Capture the cell that displays the provided text and extract its [X, Y] central coordinate. 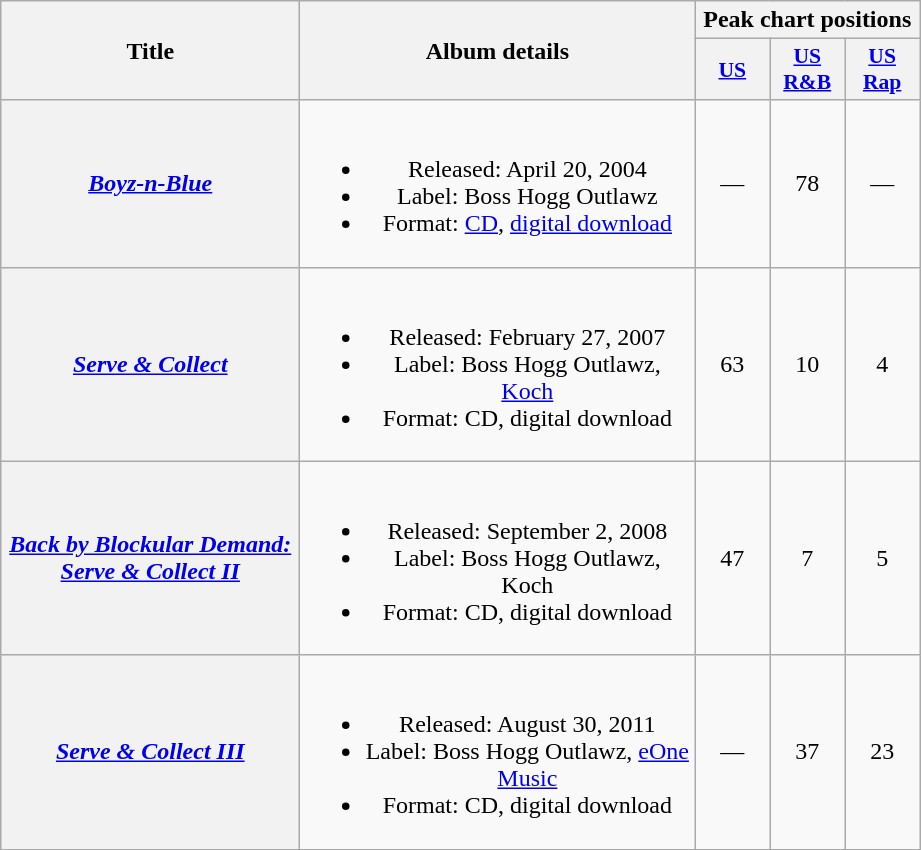
Released: February 27, 2007Label: Boss Hogg Outlawz, KochFormat: CD, digital download [498, 364]
Album details [498, 50]
Title [150, 50]
Released: September 2, 2008Label: Boss Hogg Outlawz, KochFormat: CD, digital download [498, 558]
US R&B [808, 70]
Released: August 30, 2011Label: Boss Hogg Outlawz, eOne MusicFormat: CD, digital download [498, 752]
4 [882, 364]
5 [882, 558]
Boyz-n-Blue [150, 184]
Serve & Collect [150, 364]
Serve & Collect III [150, 752]
23 [882, 752]
US [732, 70]
7 [808, 558]
63 [732, 364]
10 [808, 364]
Released: April 20, 2004Label: Boss Hogg OutlawzFormat: CD, digital download [498, 184]
78 [808, 184]
37 [808, 752]
Peak chart positions [808, 20]
US Rap [882, 70]
47 [732, 558]
Back by Blockular Demand: Serve & Collect II [150, 558]
